Return the (x, y) coordinate for the center point of the cell that contains the specified text.  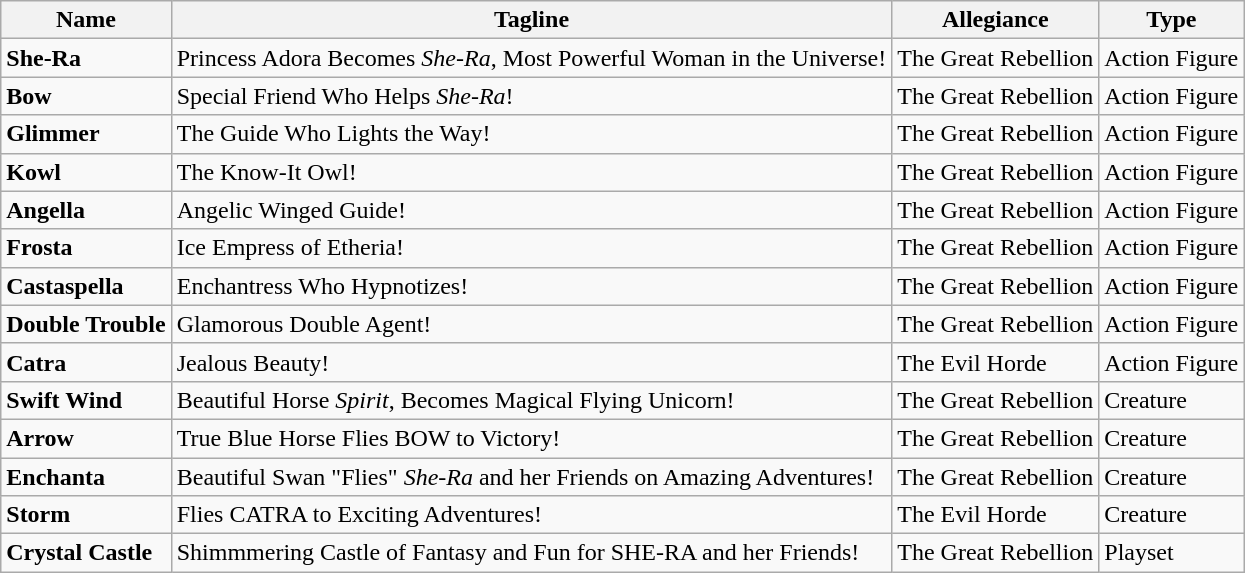
Tagline (532, 20)
Swift Wind (86, 400)
Kowl (86, 172)
She-Ra (86, 58)
Glimmer (86, 134)
The Guide Who Lights the Way! (532, 134)
Angella (86, 210)
Beautiful Swan "Flies" She-Ra and her Friends on Amazing Adventures! (532, 477)
Enchanta (86, 477)
Jealous Beauty! (532, 362)
True Blue Horse Flies BOW to Victory! (532, 438)
Princess Adora Becomes She-Ra, Most Powerful Woman in the Universe! (532, 58)
Playset (1172, 553)
Double Trouble (86, 324)
Storm (86, 515)
Castaspella (86, 286)
Shimmmering Castle of Fantasy and Fun for SHE-RA and her Friends! (532, 553)
Ice Empress of Etheria! (532, 248)
Beautiful Horse Spirit, Becomes Magical Flying Unicorn! (532, 400)
Enchantress Who Hypnotizes! (532, 286)
Special Friend Who Helps She-Ra! (532, 96)
Allegiance (996, 20)
Flies CATRA to Exciting Adventures! (532, 515)
Type (1172, 20)
Catra (86, 362)
Angelic Winged Guide! (532, 210)
The Know-It Owl! (532, 172)
Crystal Castle (86, 553)
Arrow (86, 438)
Name (86, 20)
Frosta (86, 248)
Glamorous Double Agent! (532, 324)
Bow (86, 96)
